Capture the cell that displays the provided text and extract its (X, Y) central coordinate. 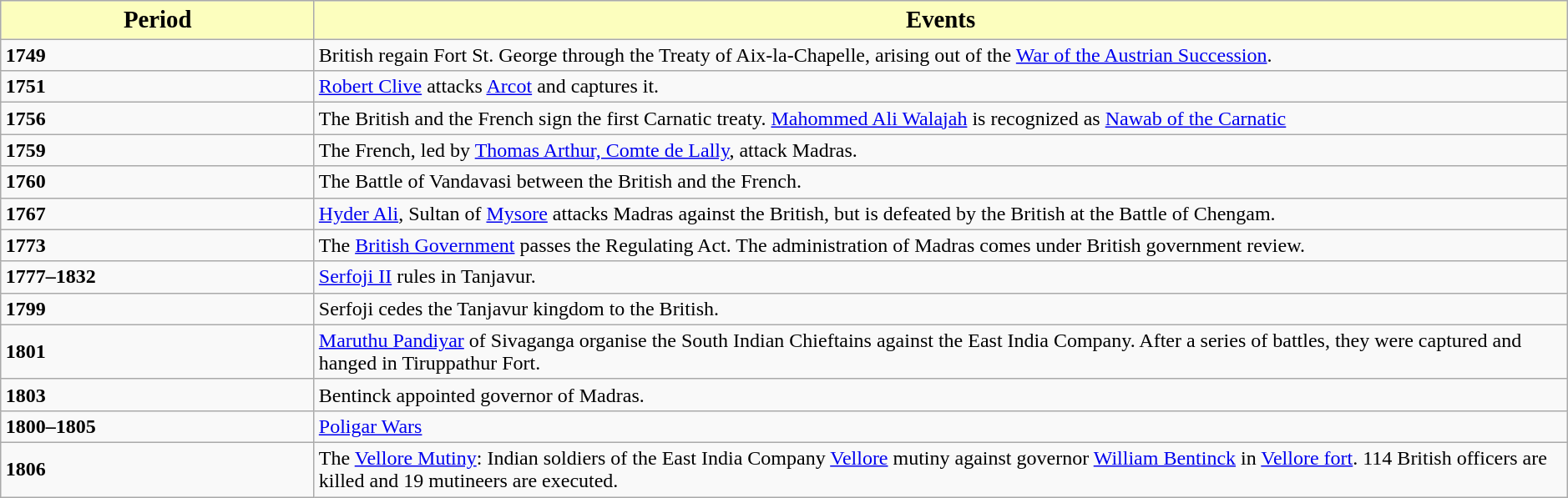
The British and the French sign the first Carnatic treaty. Mahommed Ali Walajah is recognized as Nawab of the Carnatic (940, 118)
Poligar Wars (940, 426)
Serfoji II rules in Tanjavur. (940, 277)
Robert Clive attacks Arcot and captures it. (940, 87)
The French, led by Thomas Arthur, Comte de Lally, attack Madras. (940, 150)
1767 (157, 214)
British regain Fort St. George through the Treaty of Aix-la-Chapelle, arising out of the War of the Austrian Succession. (940, 55)
Period (157, 20)
1803 (157, 395)
Bentinck appointed governor of Madras. (940, 395)
1760 (157, 182)
1756 (157, 118)
1749 (157, 55)
Serfoji cedes the Tanjavur kingdom to the British. (940, 309)
Events (940, 20)
Hyder Ali, Sultan of Mysore attacks Madras against the British, but is defeated by the British at the Battle of Chengam. (940, 214)
1801 (157, 352)
The British Government passes the Regulating Act. The administration of Madras comes under British government review. (940, 245)
1773 (157, 245)
1751 (157, 87)
1759 (157, 150)
1777–1832 (157, 277)
The Battle of Vandavasi between the British and the French. (940, 182)
1799 (157, 309)
1800–1805 (157, 426)
1806 (157, 469)
